Scan for the cell matching the given text and deliver its (X, Y) coordinate at center. 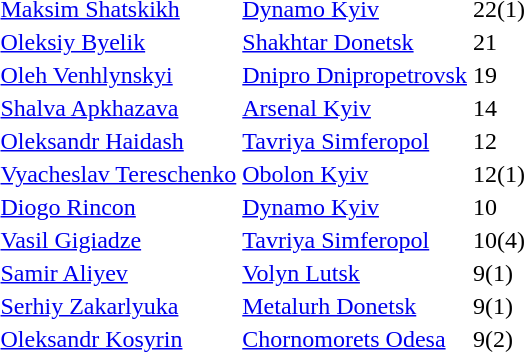
Obolon Kyiv (355, 174)
Shakhtar Donetsk (355, 42)
Volyn Lutsk (355, 273)
Dynamo Kyiv (355, 207)
Arsenal Kyiv (355, 108)
Dnipro Dnipropetrovsk (355, 75)
Metalurh Donetsk (355, 306)
